Pinpoint the cell where the given text exists, returning its [X, Y] midpoint coordinate. 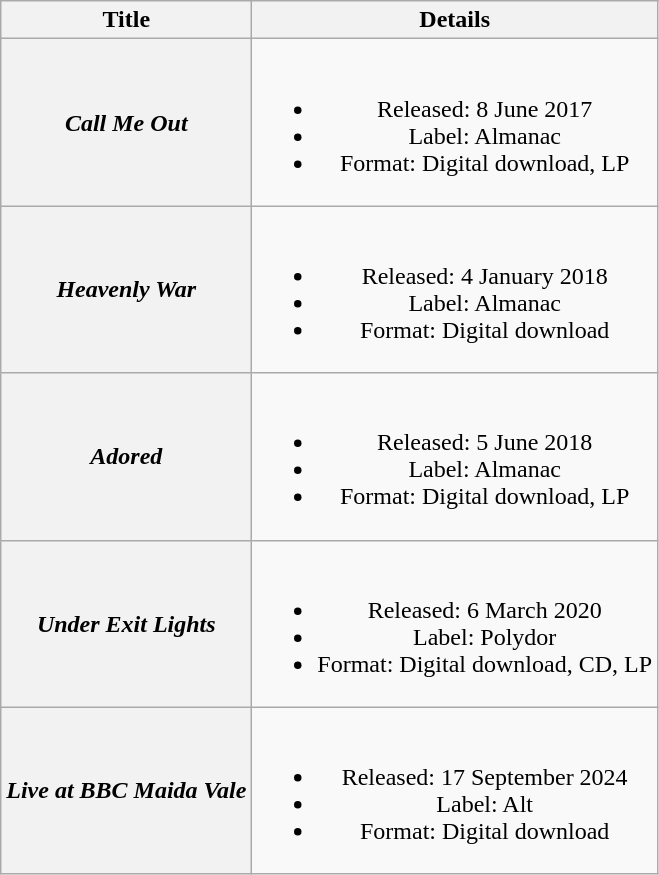
Details [455, 20]
Adored [126, 456]
Released: 5 June 2018Label: AlmanacFormat: Digital download, LP [455, 456]
Title [126, 20]
Released: 17 September 2024Label: AltFormat: Digital download [455, 790]
Live at BBC Maida Vale [126, 790]
Released: 6 March 2020Label: PolydorFormat: Digital download, CD, LP [455, 624]
Released: 8 June 2017Label: AlmanacFormat: Digital download, LP [455, 122]
Released: 4 January 2018Label: AlmanacFormat: Digital download [455, 290]
Under Exit Lights [126, 624]
Heavenly War [126, 290]
Call Me Out [126, 122]
